Output the [x, y] coordinate of the center of the cell containing the given text.  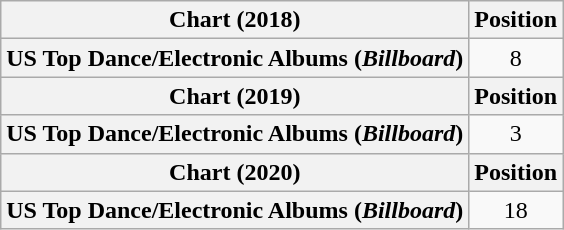
Chart (2019) [235, 96]
Chart (2018) [235, 20]
18 [516, 210]
3 [516, 134]
8 [516, 58]
Chart (2020) [235, 172]
